From the cell containing the given text, extract its center point as [x, y] coordinate. 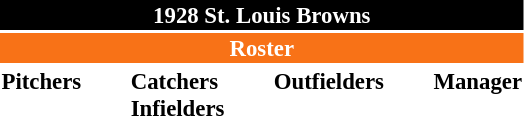
1928 St. Louis Browns [262, 15]
Roster [262, 48]
